From the cell containing the given text, extract its center point as (X, Y) coordinate. 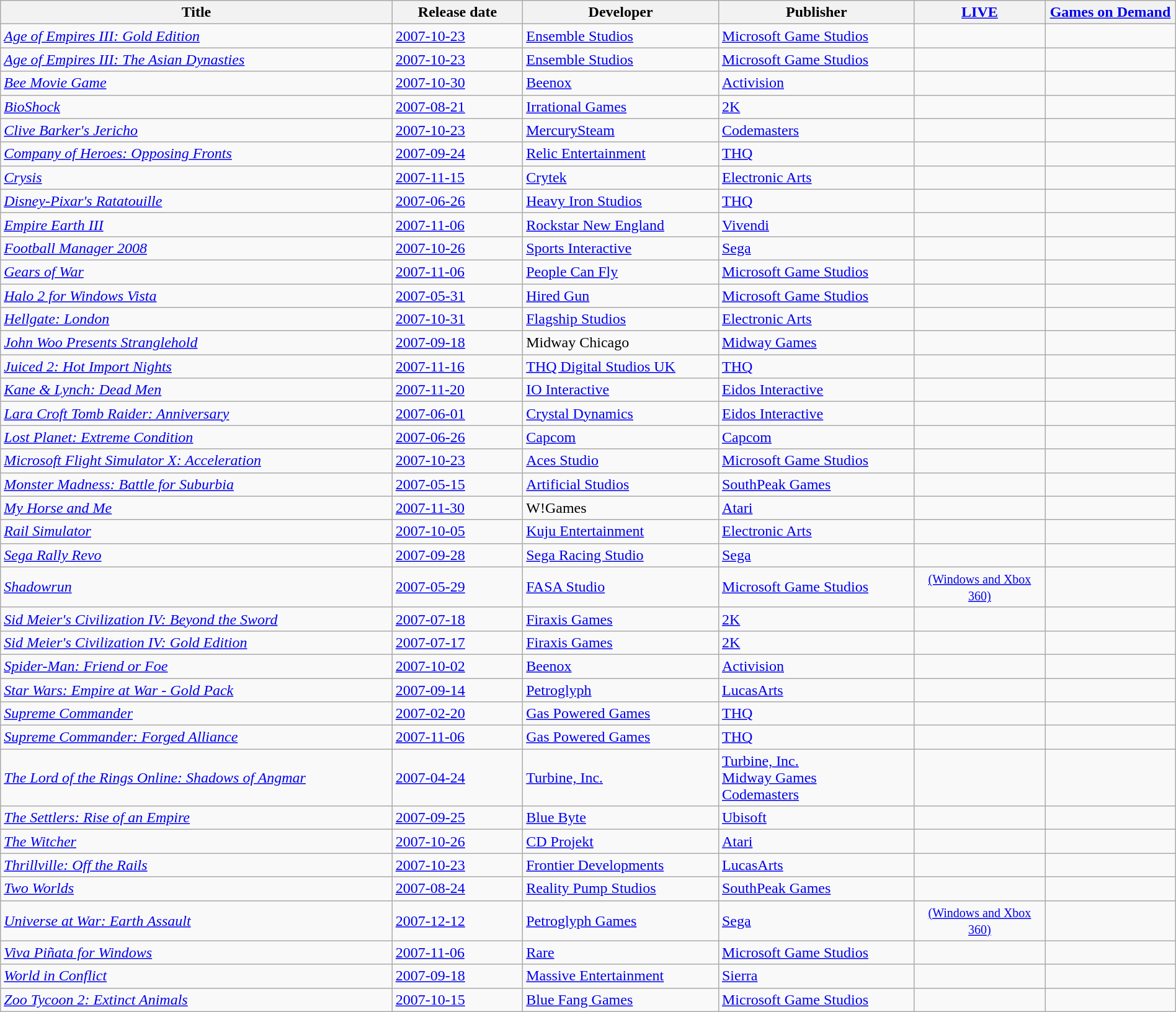
World in Conflict (197, 976)
Two Worlds (197, 889)
Publisher (816, 12)
2007-05-29 (457, 587)
My Horse and Me (197, 508)
Hired Gun (621, 296)
Universe at War: Earth Assault (197, 920)
Age of Empires III: Gold Edition (197, 36)
Ubisoft (816, 818)
Star Wars: Empire at War - Gold Pack (197, 690)
2007-08-21 (457, 107)
Monster Madness: Battle for Suburbia (197, 484)
People Can Fly (621, 272)
Title (197, 12)
Massive Entertainment (621, 976)
Turbine, Inc.Midway GamesCodemasters (816, 778)
Flagship Studios (621, 319)
Codemasters (816, 130)
Heavy Iron Studios (621, 201)
LIVE (979, 12)
2007-05-15 (457, 484)
Relic Entertainment (621, 154)
Gears of War (197, 272)
Sierra (816, 976)
Crysis (197, 177)
The Settlers: Rise of an Empire (197, 818)
FASA Studio (621, 587)
Football Manager 2008 (197, 248)
Juiced 2: Hot Import Nights (197, 366)
Sega Racing Studio (621, 555)
Blue Fang Games (621, 1000)
Irrational Games (621, 107)
2007-09-28 (457, 555)
Company of Heroes: Opposing Fronts (197, 154)
W!Games (621, 508)
2007-09-24 (457, 154)
2007-08-24 (457, 889)
Aces Studio (621, 461)
BioShock (197, 107)
Rail Simulator (197, 531)
Hellgate: London (197, 319)
Turbine, Inc. (621, 778)
Lara Croft Tomb Raider: Anniversary (197, 414)
Artificial Studios (621, 484)
Sports Interactive (621, 248)
Thrillville: Off the Rails (197, 865)
Petroglyph (621, 690)
Release date (457, 12)
Midway Chicago (621, 343)
CD Projekt (621, 841)
Kane & Lynch: Dead Men (197, 390)
The Lord of the Rings Online: Shadows of Angmar (197, 778)
Zoo Tycoon 2: Extinct Animals (197, 1000)
Developer (621, 12)
Rare (621, 952)
Viva Piñata for Windows (197, 952)
Petroglyph Games (621, 920)
Games on Demand (1110, 12)
Crystal Dynamics (621, 414)
Microsoft Flight Simulator X: Acceleration (197, 461)
Supreme Commander (197, 714)
Spider-Man: Friend or Foe (197, 666)
Vivendi (816, 224)
John Woo Presents Stranglehold (197, 343)
Rockstar New England (621, 224)
Frontier Developments (621, 865)
2007-11-15 (457, 177)
Age of Empires III: The Asian Dynasties (197, 60)
Blue Byte (621, 818)
2007-04-24 (457, 778)
2007-09-25 (457, 818)
Crytek (621, 177)
Kuju Entertainment (621, 531)
The Witcher (197, 841)
2007-02-20 (457, 714)
THQ Digital Studios UK (621, 366)
2007-10-02 (457, 666)
Bee Movie Game (197, 83)
Reality Pump Studios (621, 889)
2007-10-30 (457, 83)
2007-06-01 (457, 414)
Sega Rally Revo (197, 555)
Disney-Pixar's Ratatouille (197, 201)
Midway Games (816, 343)
2007-07-17 (457, 642)
Halo 2 for Windows Vista (197, 296)
2007-10-05 (457, 531)
2007-10-31 (457, 319)
2007-11-30 (457, 508)
Sid Meier's Civilization IV: Gold Edition (197, 642)
2007-12-12 (457, 920)
Empire Earth III (197, 224)
2007-05-31 (457, 296)
Sid Meier's Civilization IV: Beyond the Sword (197, 619)
2007-11-16 (457, 366)
Lost Planet: Extreme Condition (197, 437)
2007-11-20 (457, 390)
Clive Barker's Jericho (197, 130)
Shadowrun (197, 587)
IO Interactive (621, 390)
Supreme Commander: Forged Alliance (197, 737)
2007-09-14 (457, 690)
MercurySteam (621, 130)
2007-07-18 (457, 619)
2007-10-15 (457, 1000)
